Determine the (x, y) coordinate at the center of the cell enclosing the given text.  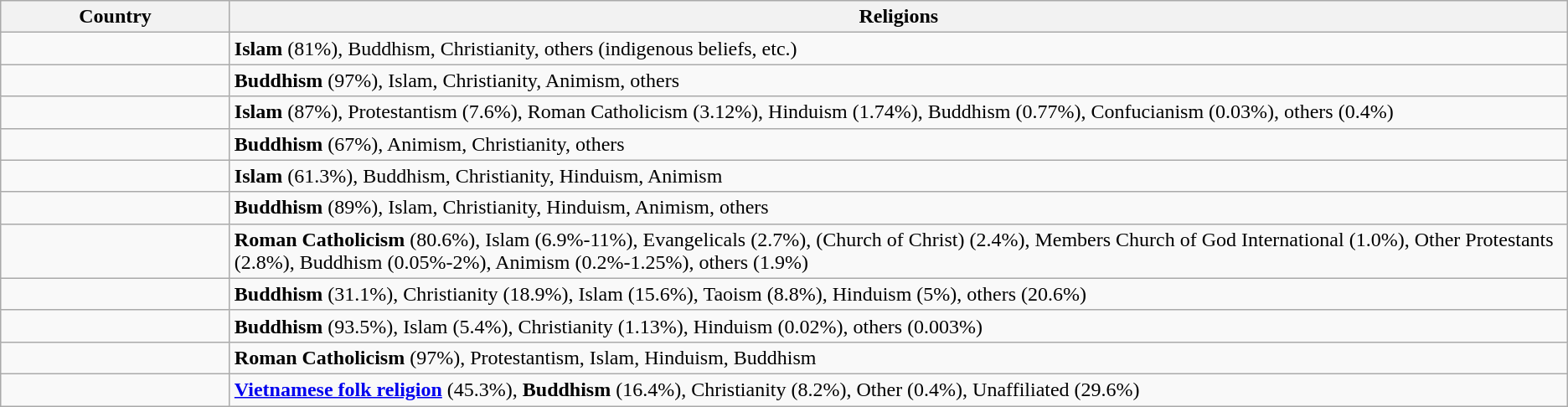
Islam (81%), Buddhism, Christianity, others (indigenous beliefs, etc.) (898, 49)
Buddhism (31.1%), Christianity (18.9%), Islam (15.6%), Taoism (8.8%), Hinduism (5%), others (20.6%) (898, 294)
Buddhism (93.5%), Islam (5.4%), Christianity (1.13%), Hinduism (0.02%), others (0.003%) (898, 326)
Roman Catholicism (97%), Protestantism, Islam, Hinduism, Buddhism (898, 358)
Country (116, 17)
Buddhism (67%), Animism, Christianity, others (898, 144)
Islam (87%), Protestantism (7.6%), Roman Catholicism (3.12%), Hinduism (1.74%), Buddhism (0.77%), Confucianism (0.03%), others (0.4%) (898, 112)
Vietnamese folk religion (45.3%), Buddhism (16.4%), Christianity (8.2%), Other (0.4%), Unaffiliated (29.6%) (898, 389)
Buddhism (89%), Islam, Christianity, Hinduism, Animism, others (898, 208)
Buddhism (97%), Islam, Christianity, Animism, others (898, 80)
Religions (898, 17)
Islam (61.3%), Buddhism, Christianity, Hinduism, Animism (898, 176)
